Return the (X, Y) coordinate for the center point of the cell that contains the specified text.  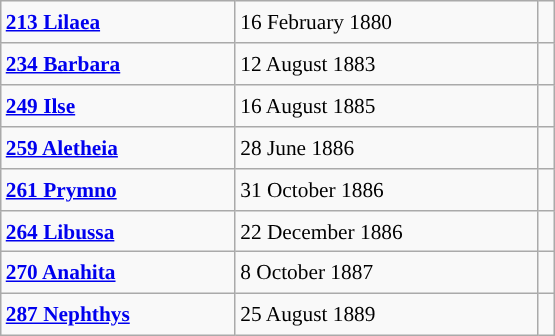
8 October 1887 (386, 273)
213 Lilaea (118, 22)
25 August 1889 (386, 315)
28 June 1886 (386, 148)
234 Barbara (118, 64)
16 February 1880 (386, 22)
264 Libussa (118, 231)
12 August 1883 (386, 64)
249 Ilse (118, 106)
31 October 1886 (386, 189)
287 Nephthys (118, 315)
261 Prymno (118, 189)
259 Aletheia (118, 148)
16 August 1885 (386, 106)
270 Anahita (118, 273)
22 December 1886 (386, 231)
